Output the [x, y] coordinate of the center of the cell containing the given text.  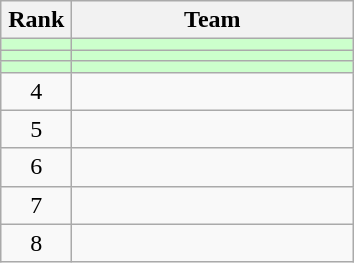
Team [212, 20]
4 [36, 91]
8 [36, 243]
6 [36, 167]
5 [36, 129]
7 [36, 205]
Rank [36, 20]
